Detect which cell encompasses the target text, then output its [x, y] center coordinate. 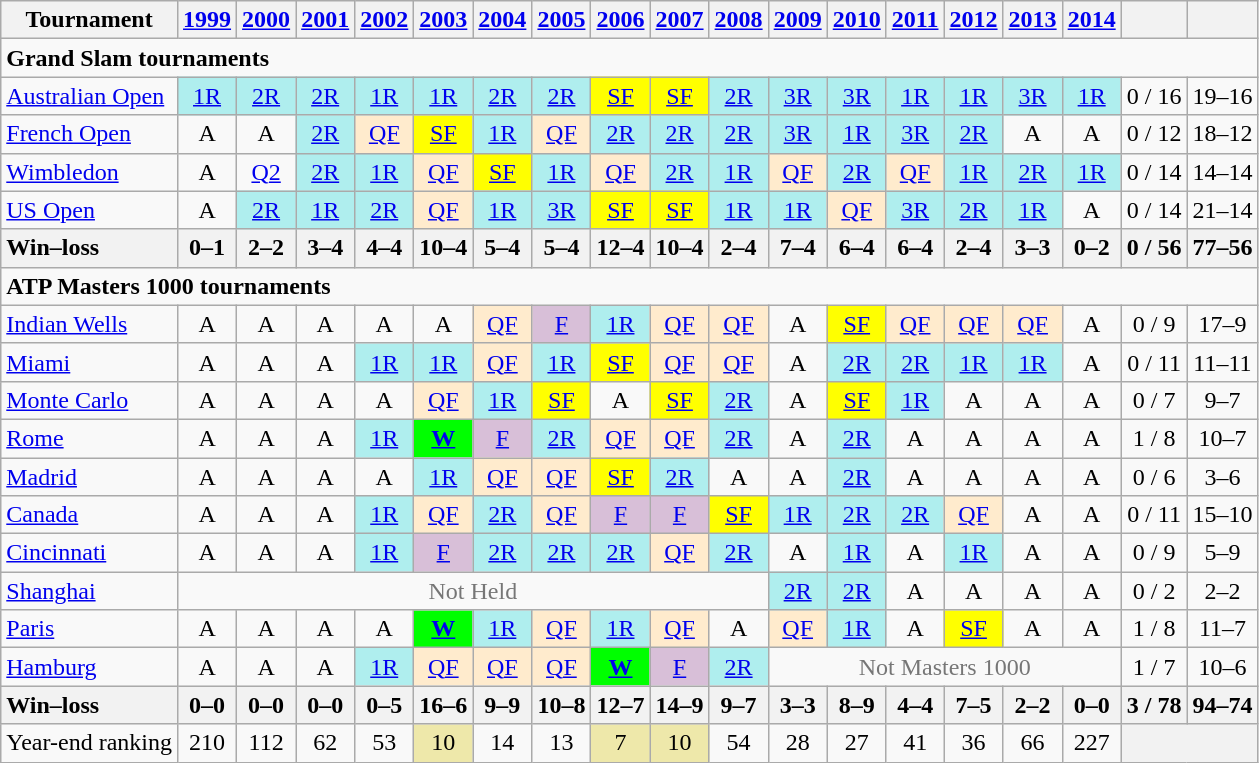
14 [502, 743]
54 [738, 743]
0–2 [1092, 248]
227 [1092, 743]
18–12 [1222, 134]
17–9 [1222, 324]
13 [562, 743]
11–11 [1222, 362]
21–14 [1222, 210]
Miami [90, 362]
0 / 2 [1154, 591]
77–56 [1222, 248]
12–7 [620, 705]
2005 [562, 20]
0–1 [208, 248]
0 / 12 [1154, 134]
41 [915, 743]
2007 [680, 20]
10–8 [562, 705]
0 / 6 [1154, 477]
2006 [620, 20]
19–16 [1222, 96]
2014 [1092, 20]
14–14 [1222, 172]
66 [1032, 743]
15–10 [1222, 515]
2003 [444, 20]
Monte Carlo [90, 400]
9–9 [502, 705]
10–6 [1222, 667]
2011 [915, 20]
3 / 78 [1154, 705]
Paris [90, 629]
Indian Wells [90, 324]
16–6 [444, 705]
Not Held [474, 591]
Madrid [90, 477]
1 / 7 [1154, 667]
US Open [90, 210]
Cincinnati [90, 553]
3–4 [326, 248]
0–5 [384, 705]
2010 [856, 20]
0 / 16 [1154, 96]
0 / 7 [1154, 400]
7–5 [974, 705]
Tournament [90, 20]
94–74 [1222, 705]
7 [620, 743]
210 [208, 743]
10–7 [1222, 438]
Hamburg [90, 667]
Australian Open [90, 96]
Q2 [266, 172]
112 [266, 743]
2013 [1032, 20]
62 [326, 743]
1999 [208, 20]
3–6 [1222, 477]
Rome [90, 438]
11–7 [1222, 629]
5–9 [1222, 553]
Shanghai [90, 591]
Year-end ranking [90, 743]
ATP Masters 1000 tournaments [630, 286]
27 [856, 743]
2001 [326, 20]
7–4 [798, 248]
0 / 56 [1154, 248]
14–9 [680, 705]
Canada [90, 515]
53 [384, 743]
French Open [90, 134]
2002 [384, 20]
36 [974, 743]
8–9 [856, 705]
Wimbledon [90, 172]
2009 [798, 20]
2004 [502, 20]
2008 [738, 20]
28 [798, 743]
Not Masters 1000 [944, 667]
12–4 [620, 248]
Grand Slam tournaments [630, 58]
2012 [974, 20]
2000 [266, 20]
